From the cell containing the given text, extract its center point as (X, Y) coordinate. 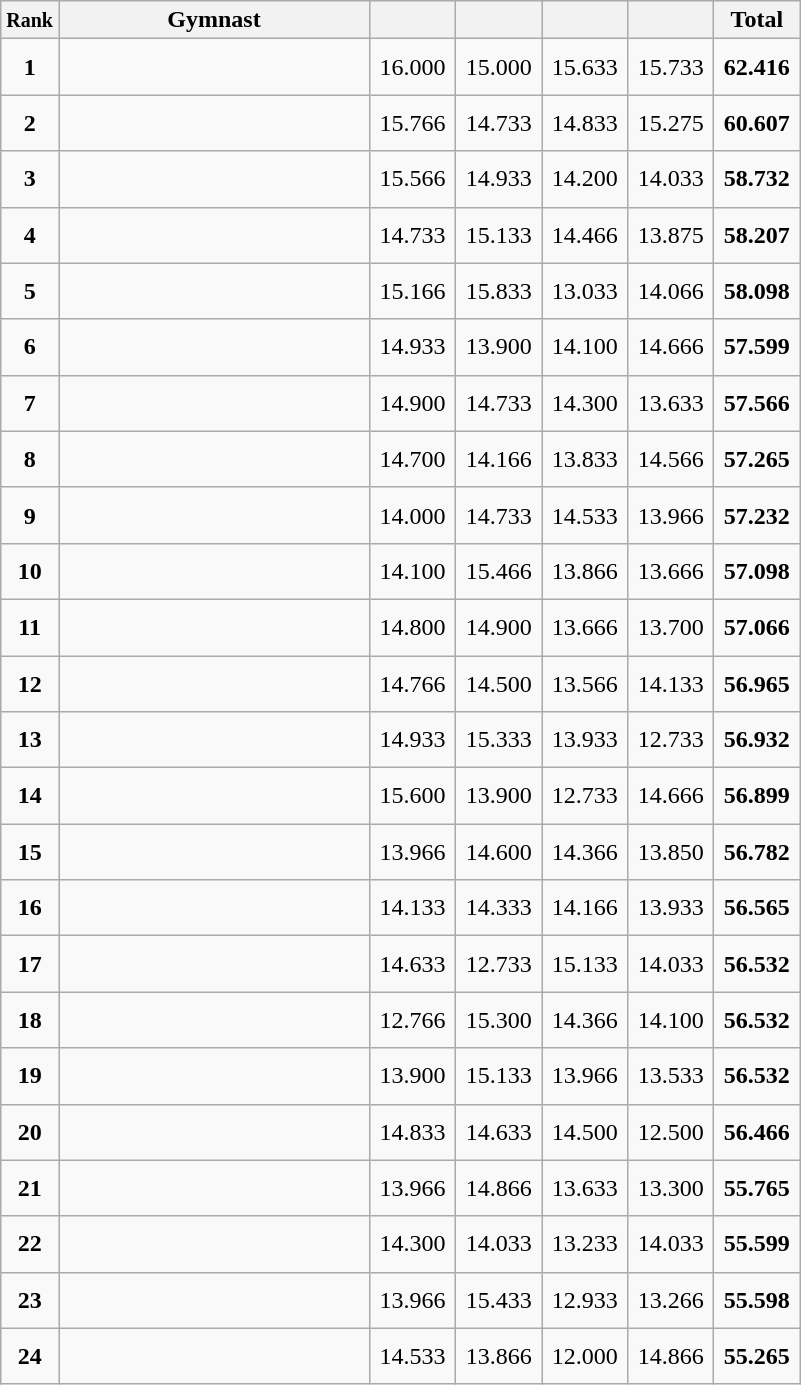
15.466 (499, 571)
55.599 (757, 1244)
23 (30, 1300)
8 (30, 459)
19 (30, 1076)
13.566 (585, 684)
14.200 (585, 179)
13.700 (671, 627)
22 (30, 1244)
10 (30, 571)
12 (30, 684)
14.766 (413, 684)
15.633 (585, 67)
13.266 (671, 1300)
Total (757, 20)
13.850 (671, 852)
13.833 (585, 459)
15.300 (499, 1020)
5 (30, 291)
3 (30, 179)
15.600 (413, 796)
13.300 (671, 1188)
58.207 (757, 235)
13.533 (671, 1076)
15.433 (499, 1300)
15 (30, 852)
6 (30, 347)
13.033 (585, 291)
24 (30, 1356)
57.098 (757, 571)
56.965 (757, 684)
9 (30, 515)
16.000 (413, 67)
55.765 (757, 1188)
14.333 (499, 908)
13 (30, 740)
12.933 (585, 1300)
12.500 (671, 1132)
4 (30, 235)
60.607 (757, 123)
12.766 (413, 1020)
13.875 (671, 235)
58.098 (757, 291)
11 (30, 627)
14.066 (671, 291)
1 (30, 67)
15.733 (671, 67)
7 (30, 403)
21 (30, 1188)
14.566 (671, 459)
14.700 (413, 459)
56.899 (757, 796)
12.000 (585, 1356)
56.565 (757, 908)
57.566 (757, 403)
57.066 (757, 627)
58.732 (757, 179)
56.466 (757, 1132)
15.333 (499, 740)
14.000 (413, 515)
18 (30, 1020)
55.598 (757, 1300)
20 (30, 1132)
14.466 (585, 235)
Gymnast (214, 20)
56.932 (757, 740)
57.232 (757, 515)
55.265 (757, 1356)
57.599 (757, 347)
57.265 (757, 459)
13.233 (585, 1244)
14 (30, 796)
16 (30, 908)
17 (30, 964)
62.416 (757, 67)
56.782 (757, 852)
Rank (30, 20)
2 (30, 123)
15.766 (413, 123)
15.000 (499, 67)
14.600 (499, 852)
15.566 (413, 179)
15.833 (499, 291)
14.800 (413, 627)
15.275 (671, 123)
15.166 (413, 291)
